From the cell containing the given text, extract its center point as [X, Y] coordinate. 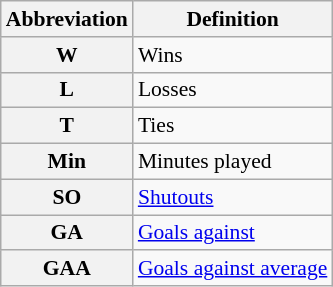
Minutes played [233, 162]
Min [67, 162]
SO [67, 197]
Definition [233, 19]
L [67, 90]
Goals against [233, 233]
Goals against average [233, 269]
GAA [67, 269]
Abbreviation [67, 19]
Losses [233, 90]
Ties [233, 126]
Wins [233, 55]
GA [67, 233]
W [67, 55]
Shutouts [233, 197]
T [67, 126]
